Find where the given text appears and provide that cell's center as (X, Y) coordinate. 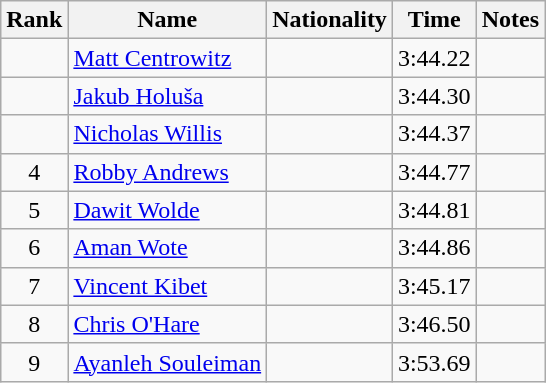
3:53.69 (434, 362)
3:46.50 (434, 324)
Chris O'Hare (168, 324)
Rank (34, 20)
Time (434, 20)
Nicholas Willis (168, 134)
3:44.81 (434, 210)
3:44.22 (434, 58)
Name (168, 20)
Notes (510, 20)
Nationality (330, 20)
9 (34, 362)
Jakub Holuša (168, 96)
Ayanleh Souleiman (168, 362)
Matt Centrowitz (168, 58)
3:44.86 (434, 248)
Robby Andrews (168, 172)
3:45.17 (434, 286)
6 (34, 248)
5 (34, 210)
8 (34, 324)
3:44.30 (434, 96)
3:44.37 (434, 134)
3:44.77 (434, 172)
Vincent Kibet (168, 286)
Aman Wote (168, 248)
Dawit Wolde (168, 210)
4 (34, 172)
7 (34, 286)
